Output the [x, y] coordinate of the center of the cell containing the given text.  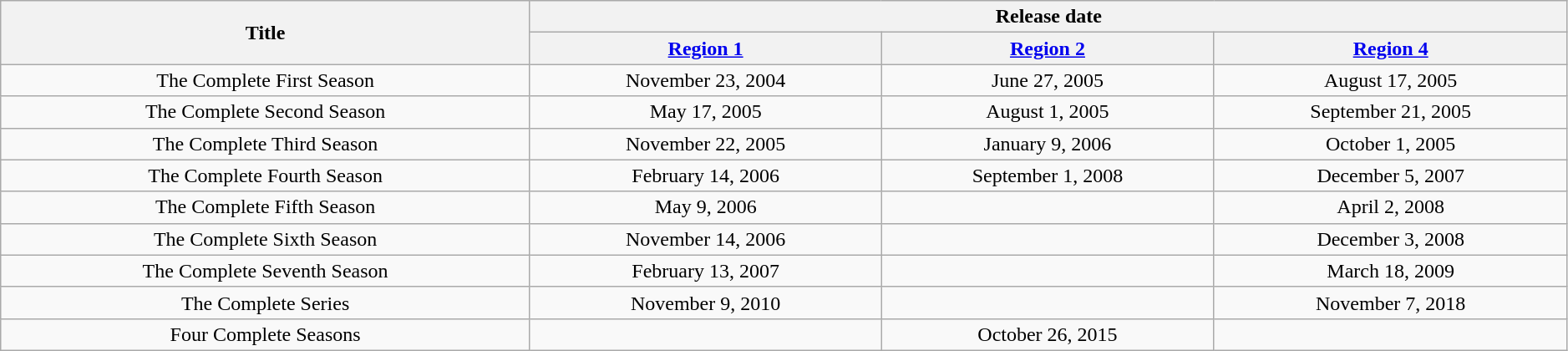
September 21, 2005 [1390, 112]
November 22, 2005 [705, 144]
August 17, 2005 [1390, 80]
May 9, 2006 [705, 207]
The Complete Seventh Season [266, 271]
Region 1 [705, 48]
The Complete Sixth Season [266, 239]
November 23, 2004 [705, 80]
June 27, 2005 [1048, 80]
May 17, 2005 [705, 112]
February 14, 2006 [705, 175]
December 3, 2008 [1390, 239]
September 1, 2008 [1048, 175]
Region 4 [1390, 48]
January 9, 2006 [1048, 144]
The Complete Series [266, 303]
November 9, 2010 [705, 303]
December 5, 2007 [1390, 175]
April 2, 2008 [1390, 207]
August 1, 2005 [1048, 112]
The Complete First Season [266, 80]
February 13, 2007 [705, 271]
The Complete Second Season [266, 112]
The Complete Third Season [266, 144]
The Complete Fifth Season [266, 207]
Four Complete Seasons [266, 334]
March 18, 2009 [1390, 271]
October 26, 2015 [1048, 334]
November 7, 2018 [1390, 303]
Release date [1048, 17]
Title [266, 33]
October 1, 2005 [1390, 144]
Region 2 [1048, 48]
The Complete Fourth Season [266, 175]
November 14, 2006 [705, 239]
